Locate the cell with the specified text and output its (X, Y) center coordinate. 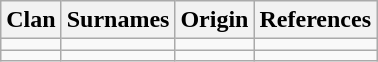
Surnames (118, 20)
References (316, 20)
Clan (31, 20)
Origin (214, 20)
